Provide the [X, Y] coordinate of the cell's center where the given text is located.  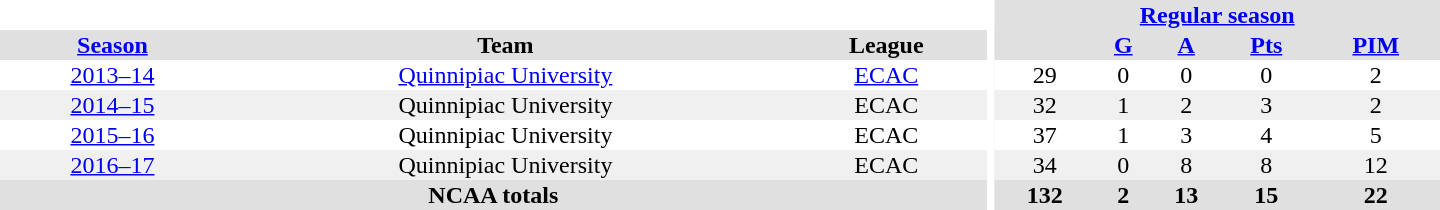
22 [1376, 195]
Season [112, 45]
12 [1376, 165]
5 [1376, 135]
Team [506, 45]
2015–16 [112, 135]
Pts [1266, 45]
PIM [1376, 45]
15 [1266, 195]
A [1186, 45]
4 [1266, 135]
G [1123, 45]
2014–15 [112, 105]
32 [1044, 105]
132 [1044, 195]
Regular season [1217, 15]
13 [1186, 195]
34 [1044, 165]
2013–14 [112, 75]
37 [1044, 135]
29 [1044, 75]
League [886, 45]
2016–17 [112, 165]
NCAA totals [494, 195]
